Return the [X, Y] coordinate for the center point of the cell that contains the specified text.  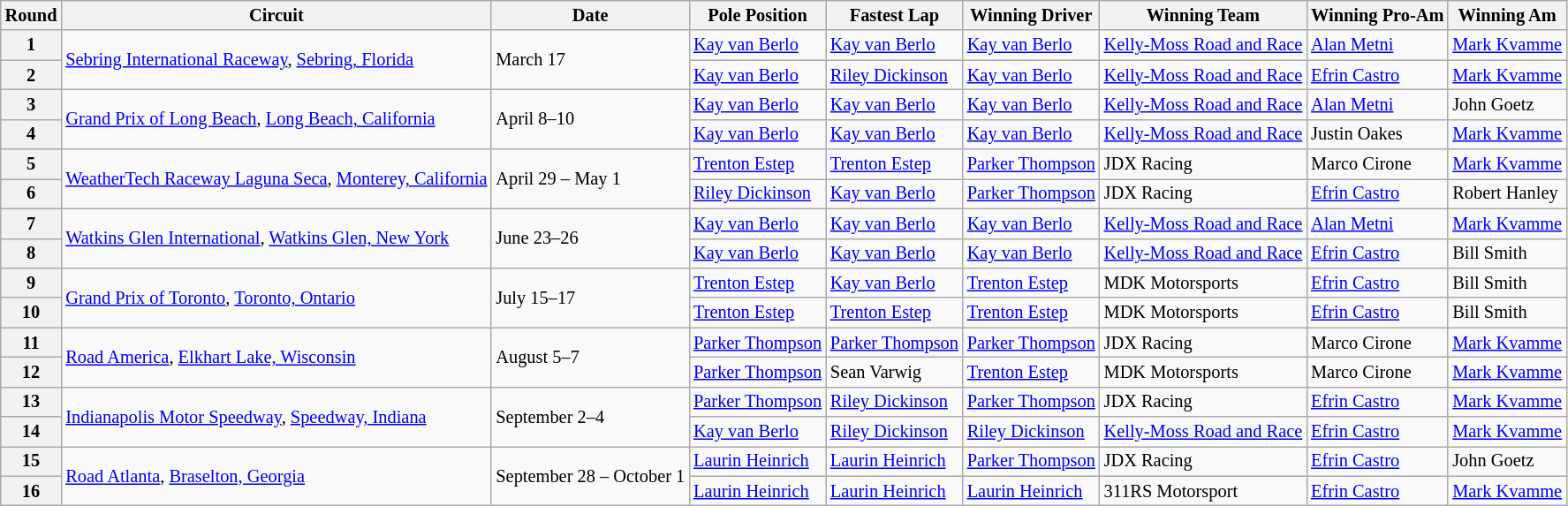
April 8–10 [590, 118]
Sean Varwig [894, 372]
2 [32, 75]
June 23–26 [590, 238]
August 5–7 [590, 357]
Date [590, 15]
Grand Prix of Long Beach, Long Beach, California [276, 118]
Round [32, 15]
Pole Position [758, 15]
Sebring International Raceway, Sebring, Florida [276, 60]
September 28 – October 1 [590, 475]
10 [32, 313]
7 [32, 223]
8 [32, 253]
12 [32, 372]
4 [32, 134]
July 15–17 [590, 297]
13 [32, 402]
Watkins Glen International, Watkins Glen, New York [276, 238]
Justin Oakes [1377, 134]
Grand Prix of Toronto, Toronto, Ontario [276, 297]
Road America, Elkhart Lake, Wisconsin [276, 357]
9 [32, 283]
Road Atlanta, Braselton, Georgia [276, 475]
Winning Am [1507, 15]
March 17 [590, 60]
1 [32, 45]
Indianapolis Motor Speedway, Speedway, Indiana [276, 417]
Winning Team [1203, 15]
3 [32, 104]
Robert Hanley [1507, 193]
Fastest Lap [894, 15]
Winning Driver [1032, 15]
April 29 – May 1 [590, 178]
Circuit [276, 15]
11 [32, 343]
14 [32, 432]
6 [32, 193]
Winning Pro-Am [1377, 15]
311RS Motorsport [1203, 491]
September 2–4 [590, 417]
16 [32, 491]
15 [32, 461]
WeatherTech Raceway Laguna Seca, Monterey, California [276, 178]
5 [32, 164]
